Find where the given text appears and provide that cell's center as (x, y) coordinate. 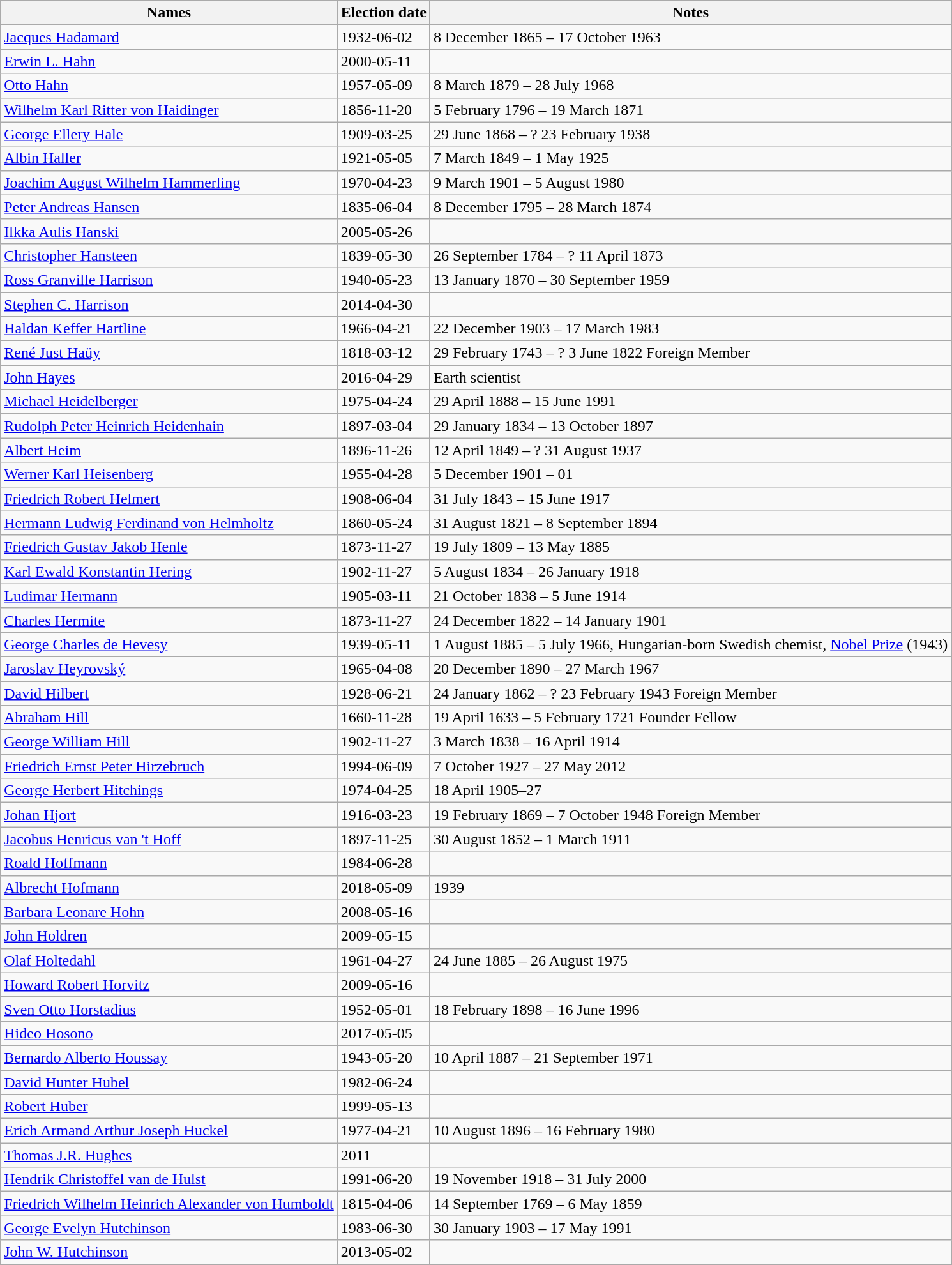
5 December 1901 – 01 (690, 474)
7 March 1849 – 1 May 1925 (690, 158)
29 February 1743 – ? 3 June 1822 Foreign Member (690, 353)
Names (169, 13)
Sven Otto Horstadius (169, 1009)
1860-05-24 (383, 523)
1939 (690, 888)
1965-04-08 (383, 669)
2009-05-15 (383, 936)
1839-05-30 (383, 255)
2005-05-26 (383, 231)
1975-04-24 (383, 402)
19 February 1869 – 7 October 1948 Foreign Member (690, 815)
Michael Heidelberger (169, 402)
19 April 1633 – 5 February 1721 Founder Fellow (690, 718)
10 April 1887 – 21 September 1971 (690, 1057)
9 March 1901 – 5 August 1980 (690, 183)
31 August 1821 – 8 September 1894 (690, 523)
19 November 1918 – 31 July 2000 (690, 1179)
1905-03-11 (383, 596)
John Holdren (169, 936)
1815-04-06 (383, 1204)
Hideo Hosono (169, 1033)
Stephen C. Harrison (169, 305)
1 August 1885 – 5 July 1966, Hungarian-born Swedish chemist, Nobel Prize (1943) (690, 644)
Peter Andreas Hansen (169, 207)
Bernardo Alberto Houssay (169, 1057)
1897-03-04 (383, 426)
Abraham Hill (169, 718)
24 December 1822 – 14 January 1901 (690, 620)
3 March 1838 – 16 April 1914 (690, 742)
Werner Karl Heisenberg (169, 474)
19 July 1809 – 13 May 1885 (690, 547)
30 August 1852 – 1 March 1911 (690, 839)
Election date (383, 13)
1955-04-28 (383, 474)
Barbara Leonare Hohn (169, 912)
Christopher Hansteen (169, 255)
Haldan Keffer Hartline (169, 329)
Ludimar Hermann (169, 596)
2018-05-09 (383, 888)
René Just Haüy (169, 353)
Jacques Hadamard (169, 37)
18 April 1905–27 (690, 791)
14 September 1769 – 6 May 1859 (690, 1204)
Joachim August Wilhelm Hammerling (169, 183)
Albrecht Hofmann (169, 888)
Earth scientist (690, 377)
12 April 1849 – ? 31 August 1937 (690, 450)
Otto Hahn (169, 86)
1909-03-25 (383, 134)
2017-05-05 (383, 1033)
1943-05-20 (383, 1057)
1966-04-21 (383, 329)
1970-04-23 (383, 183)
John W. Hutchinson (169, 1252)
24 January 1862 – ? 23 February 1943 Foreign Member (690, 693)
George Ellery Hale (169, 134)
Erich Armand Arthur Joseph Huckel (169, 1131)
1991-06-20 (383, 1179)
2016-04-29 (383, 377)
22 December 1903 – 17 March 1983 (690, 329)
30 January 1903 – 17 May 1991 (690, 1228)
10 August 1896 – 16 February 1980 (690, 1131)
5 August 1834 – 26 January 1918 (690, 572)
Erwin L. Hahn (169, 61)
Ilkka Aulis Hanski (169, 231)
1932-06-02 (383, 37)
1928-06-21 (383, 693)
1921-05-05 (383, 158)
1939-05-11 (383, 644)
1952-05-01 (383, 1009)
26 September 1784 – ? 11 April 1873 (690, 255)
31 July 1843 – 15 June 1917 (690, 499)
18 February 1898 – 16 June 1996 (690, 1009)
1994-06-09 (383, 766)
Olaf Holtedahl (169, 960)
21 October 1838 – 5 June 1914 (690, 596)
1957-05-09 (383, 86)
Hendrik Christoffel van de Hulst (169, 1179)
Albin Haller (169, 158)
8 March 1879 – 28 July 1968 (690, 86)
Charles Hermite (169, 620)
2014-04-30 (383, 305)
7 October 1927 – 27 May 2012 (690, 766)
Jacobus Henricus van 't Hoff (169, 839)
Wilhelm Karl Ritter von Haidinger (169, 110)
8 December 1865 – 17 October 1963 (690, 37)
Karl Ewald Konstantin Hering (169, 572)
1896-11-26 (383, 450)
Rudolph Peter Heinrich Heidenhain (169, 426)
Albert Heim (169, 450)
George William Hill (169, 742)
Friedrich Robert Helmert (169, 499)
David Hunter Hubel (169, 1082)
29 June 1868 – ? 23 February 1938 (690, 134)
1660-11-28 (383, 718)
Friedrich Gustav Jakob Henle (169, 547)
Friedrich Ernst Peter Hirzebruch (169, 766)
George Herbert Hitchings (169, 791)
Friedrich Wilhelm Heinrich Alexander von Humboldt (169, 1204)
1982-06-24 (383, 1082)
1897-11-25 (383, 839)
24 June 1885 – 26 August 1975 (690, 960)
Robert Huber (169, 1107)
1983-06-30 (383, 1228)
20 December 1890 – 27 March 1967 (690, 669)
Notes (690, 13)
1984-06-28 (383, 863)
Hermann Ludwig Ferdinand von Helmholtz (169, 523)
Thomas J.R. Hughes (169, 1155)
5 February 1796 – 19 March 1871 (690, 110)
1908-06-04 (383, 499)
George Charles de Hevesy (169, 644)
Roald Hoffmann (169, 863)
2009-05-16 (383, 985)
John Hayes (169, 377)
Johan Hjort (169, 815)
8 December 1795 – 28 March 1874 (690, 207)
1856-11-20 (383, 110)
13 January 1870 – 30 September 1959 (690, 280)
1999-05-13 (383, 1107)
2011 (383, 1155)
Jaroslav Heyrovský (169, 669)
1916-03-23 (383, 815)
29 January 1834 – 13 October 1897 (690, 426)
2008-05-16 (383, 912)
2000-05-11 (383, 61)
George Evelyn Hutchinson (169, 1228)
1940-05-23 (383, 280)
Howard Robert Horvitz (169, 985)
29 April 1888 – 15 June 1991 (690, 402)
1977-04-21 (383, 1131)
1818-03-12 (383, 353)
2013-05-02 (383, 1252)
David Hilbert (169, 693)
1974-04-25 (383, 791)
1835-06-04 (383, 207)
1961-04-27 (383, 960)
Ross Granville Harrison (169, 280)
